Return the (x, y) coordinate for the center point of the cell that contains the specified text.  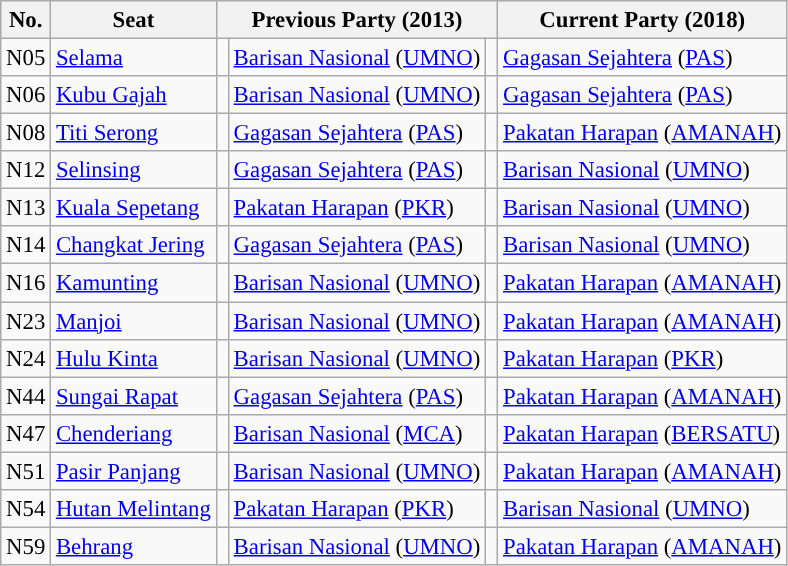
N14 (26, 245)
N06 (26, 95)
Pakatan Harapan (BERSATU) (642, 433)
Hutan Melintang (134, 509)
N54 (26, 509)
N23 (26, 321)
Hulu Kinta (134, 358)
N13 (26, 208)
No. (26, 20)
N24 (26, 358)
Titi Serong (134, 133)
N08 (26, 133)
Barisan Nasional (MCA) (356, 433)
N12 (26, 170)
Manjoi (134, 321)
N47 (26, 433)
Kamunting (134, 283)
Current Party (2018) (642, 20)
Kuala Sepetang (134, 208)
N05 (26, 58)
N16 (26, 283)
Behrang (134, 546)
Selama (134, 58)
Sungai Rapat (134, 396)
Pasir Panjang (134, 471)
Previous Party (2013) (357, 20)
N44 (26, 396)
N51 (26, 471)
Seat (134, 20)
N59 (26, 546)
Selinsing (134, 170)
Chenderiang (134, 433)
Changkat Jering (134, 245)
Kubu Gajah (134, 95)
